For the text-containing cell, return its midpoint in [x, y] coordinate format. 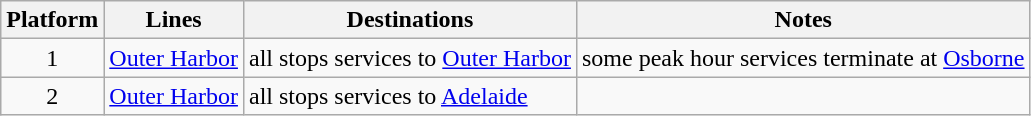
Platform [52, 20]
1 [52, 58]
Destinations [410, 20]
Lines [174, 20]
2 [52, 96]
all stops services to Outer Harbor [410, 58]
Notes [803, 20]
some peak hour services terminate at Osborne [803, 58]
all stops services to Adelaide [410, 96]
